Identify which cell holds the provided text, then report its [x, y] central coordinate. 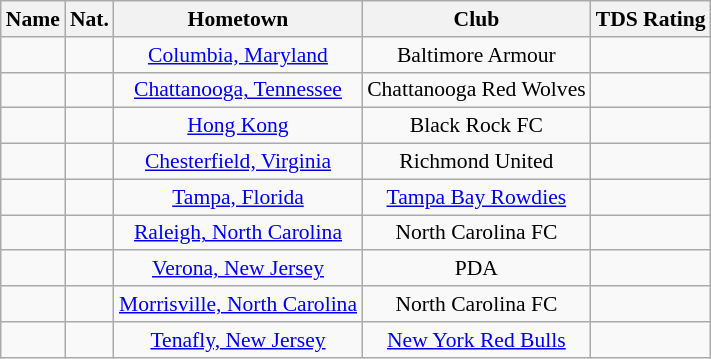
Tenafly, New Jersey [238, 340]
Chattanooga Red Wolves [476, 90]
Name [33, 19]
Raleigh, North Carolina [238, 233]
Verona, New Jersey [238, 269]
PDA [476, 269]
Tampa, Florida [238, 197]
Richmond United [476, 162]
Nat. [90, 19]
Hometown [238, 19]
Columbia, Maryland [238, 55]
Tampa Bay Rowdies [476, 197]
Black Rock FC [476, 126]
Baltimore Armour [476, 55]
TDS Rating [651, 19]
Chattanooga, Tennessee [238, 90]
Club [476, 19]
Chesterfield, Virginia [238, 162]
Hong Kong [238, 126]
New York Red Bulls [476, 340]
Morrisville, North Carolina [238, 304]
